Find where the given text appears and provide that cell's center as (X, Y) coordinate. 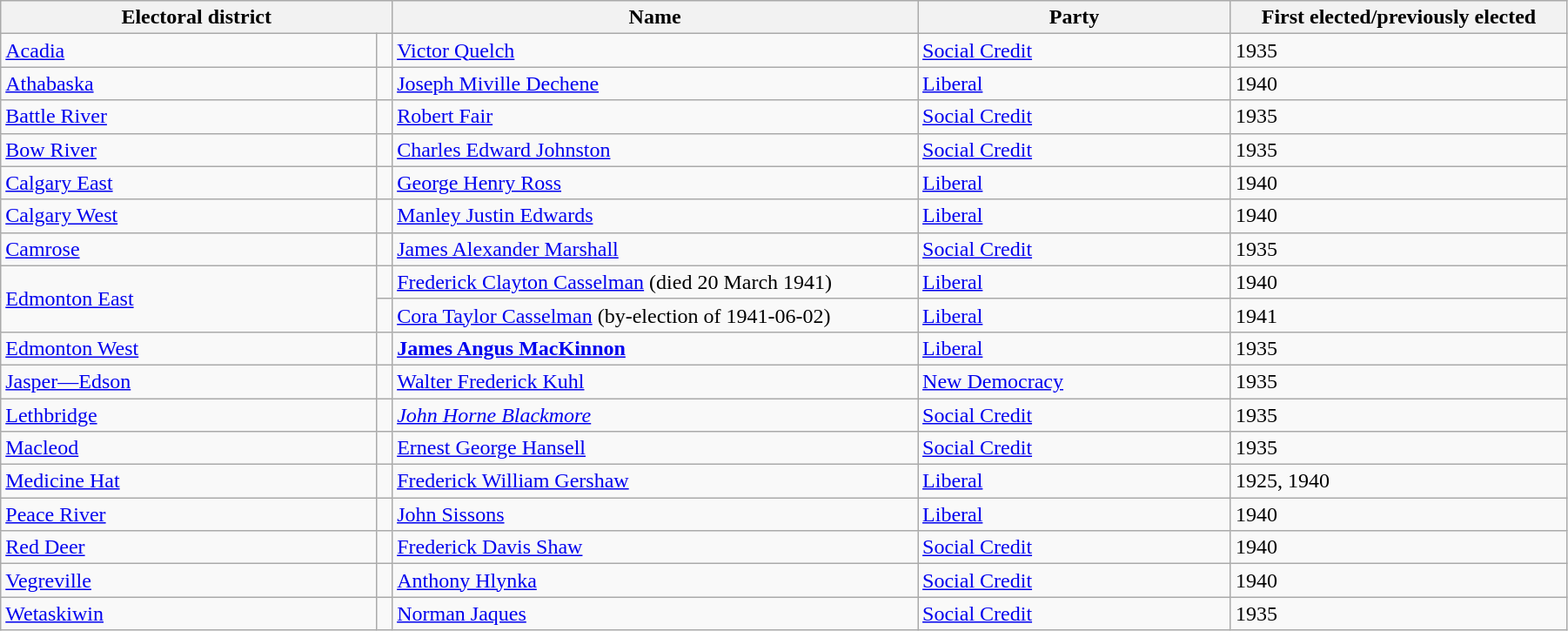
New Democracy (1075, 381)
Victor Quelch (655, 50)
James Angus MacKinnon (655, 348)
Anthony Hlynka (655, 581)
John Sissons (655, 514)
Name (655, 17)
Calgary East (189, 183)
Frederick William Gershaw (655, 481)
Bow River (189, 150)
Lethbridge (189, 415)
1941 (1398, 315)
Medicine Hat (189, 481)
George Henry Ross (655, 183)
Macleod (189, 448)
Jasper—Edson (189, 381)
Edmonton West (189, 348)
Party (1075, 17)
Cora Taylor Casselman (by-election of 1941-06-02) (655, 315)
Red Deer (189, 547)
Peace River (189, 514)
Calgary West (189, 216)
Manley Justin Edwards (655, 216)
Athabaska (189, 84)
Charles Edward Johnston (655, 150)
James Alexander Marshall (655, 249)
Battle River (189, 117)
Joseph Miville Dechene (655, 84)
Frederick Davis Shaw (655, 547)
First elected/previously elected (1398, 17)
1925, 1940 (1398, 481)
Wetaskiwin (189, 614)
Robert Fair (655, 117)
Norman Jaques (655, 614)
Electoral district (197, 17)
Walter Frederick Kuhl (655, 381)
Vegreville (189, 581)
Edmonton East (189, 299)
Acadia (189, 50)
Camrose (189, 249)
John Horne Blackmore (655, 415)
Ernest George Hansell (655, 448)
Frederick Clayton Casselman (died 20 March 1941) (655, 282)
